For the text-containing cell, return its midpoint in [x, y] coordinate format. 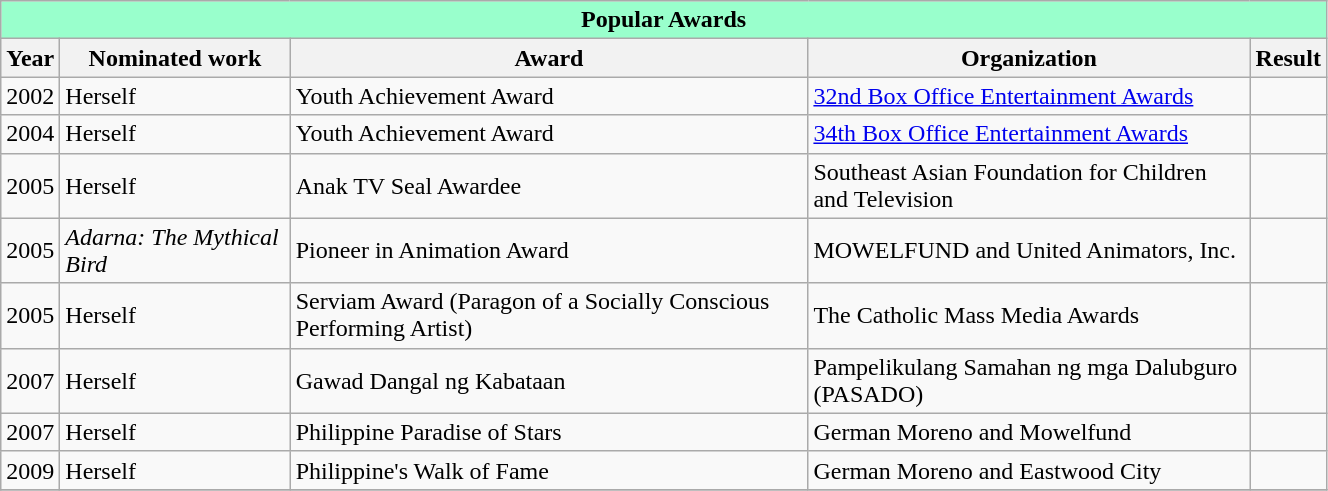
Serviam Award (Paragon of a Socially Conscious Performing Artist) [549, 316]
32nd Box Office Entertainment Awards [1029, 96]
2004 [30, 134]
Gawad Dangal ng Kabataan [549, 380]
Popular Awards [664, 20]
34th Box Office Entertainment Awards [1029, 134]
German Moreno and Eastwood City [1029, 470]
MOWELFUND and United Animators, Inc. [1029, 250]
Award [549, 58]
Southeast Asian Foundation for Children and Television [1029, 186]
Anak TV Seal Awardee [549, 186]
Philippine's Walk of Fame [549, 470]
German Moreno and Mowelfund [1029, 432]
2002 [30, 96]
2009 [30, 470]
Year [30, 58]
Pampelikulang Samahan ng mga Dalubguro (PASADO) [1029, 380]
Philippine Paradise of Stars [549, 432]
Nominated work [175, 58]
Organization [1029, 58]
Adarna: The Mythical Bird [175, 250]
The Catholic Mass Media Awards [1029, 316]
Result [1288, 58]
Pioneer in Animation Award [549, 250]
